Detect which cell encompasses the target text, then output its [x, y] center coordinate. 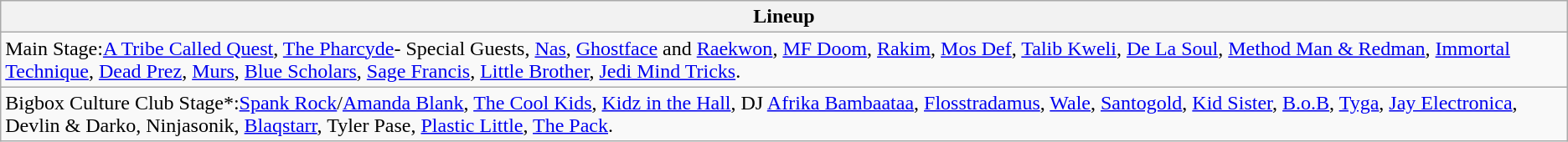
Lineup [784, 17]
